Search for the cell housing the specified text and yield its [X, Y] center coordinate. 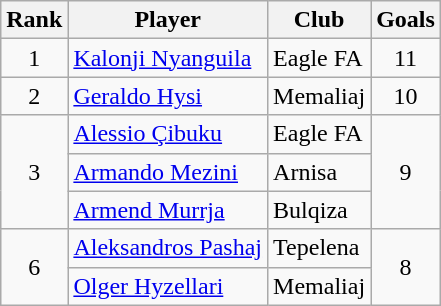
Armend Murrja [168, 210]
Goals [406, 20]
Kalonji Nyanguila [168, 58]
8 [406, 267]
Armando Mezini [168, 172]
9 [406, 172]
6 [34, 267]
Rank [34, 20]
Aleksandros Pashaj [168, 248]
Arnisa [320, 172]
3 [34, 172]
Player [168, 20]
Geraldo Hysi [168, 96]
Olger Hyzellari [168, 286]
Club [320, 20]
1 [34, 58]
Alessio Çibuku [168, 134]
11 [406, 58]
Bulqiza [320, 210]
10 [406, 96]
Tepelena [320, 248]
2 [34, 96]
